Provide the (x, y) coordinate of the cell's center where the given text is located.  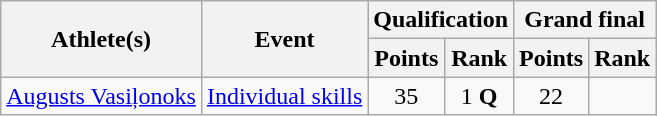
1 Q (480, 96)
Grand final (585, 20)
Qualification (441, 20)
Augusts Vasiļonoks (102, 96)
Athlete(s) (102, 39)
35 (406, 96)
Event (284, 39)
22 (552, 96)
Individual skills (284, 96)
